Output the [x, y] coordinate of the center of the cell containing the given text.  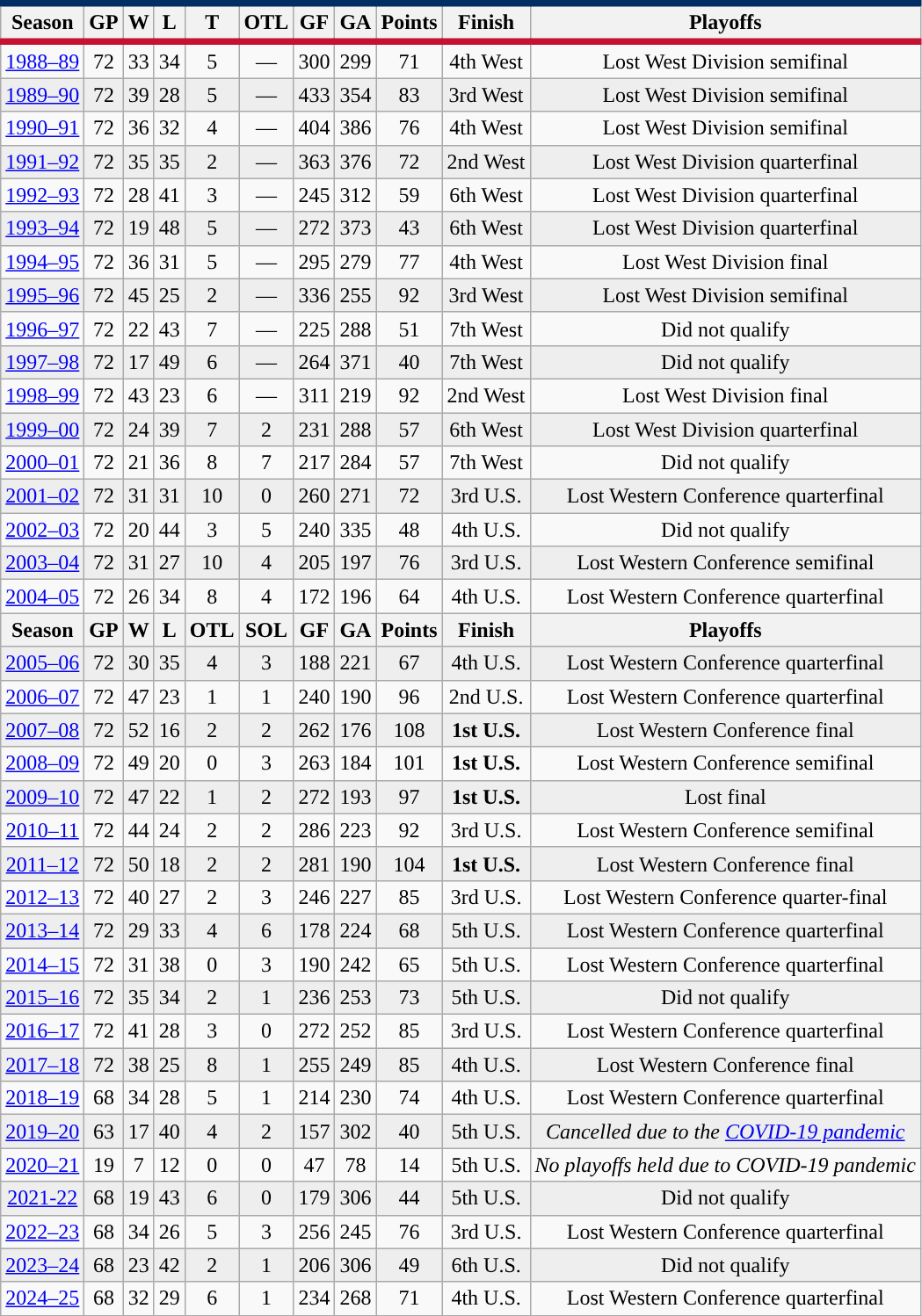
1992–93 [42, 195]
73 [410, 998]
2010–11 [42, 830]
67 [410, 663]
205 [315, 563]
264 [315, 362]
246 [315, 897]
225 [315, 329]
286 [315, 830]
2nd U.S. [486, 697]
78 [355, 1165]
224 [355, 930]
2001–02 [42, 496]
2005–06 [42, 663]
242 [355, 964]
45 [139, 295]
12 [169, 1165]
2022–23 [42, 1232]
104 [410, 864]
312 [355, 195]
65 [410, 964]
221 [355, 663]
30 [139, 663]
83 [410, 95]
2017–18 [42, 1065]
262 [315, 730]
1988–89 [42, 60]
363 [315, 162]
1991–92 [42, 162]
268 [355, 1298]
214 [315, 1098]
1999–00 [42, 430]
193 [355, 797]
253 [355, 998]
74 [410, 1098]
231 [315, 430]
2012–13 [42, 897]
2024–25 [42, 1298]
279 [355, 262]
335 [355, 530]
373 [355, 228]
108 [410, 730]
Cancelled due to the COVID-19 pandemic [725, 1132]
206 [315, 1265]
97 [410, 797]
1990–91 [42, 128]
376 [355, 162]
2013–14 [42, 930]
219 [355, 395]
1997–98 [42, 362]
157 [315, 1132]
336 [315, 295]
1998–99 [42, 395]
Lost final [725, 797]
176 [355, 730]
299 [355, 60]
2003–04 [42, 563]
T [212, 23]
77 [410, 262]
16 [169, 730]
249 [355, 1065]
2004–05 [42, 597]
59 [410, 195]
96 [410, 697]
184 [355, 763]
2011–12 [42, 864]
1993–94 [42, 228]
223 [355, 830]
21 [139, 463]
2021-22 [42, 1198]
63 [104, 1132]
Lost Western Conference quarter-final [725, 897]
386 [355, 128]
42 [169, 1265]
2018–19 [42, 1098]
2000–01 [42, 463]
295 [315, 262]
354 [355, 95]
302 [355, 1132]
281 [315, 864]
404 [315, 128]
311 [315, 395]
2015–16 [42, 998]
1995–96 [42, 295]
188 [315, 663]
2006–07 [42, 697]
217 [315, 463]
18 [169, 864]
2002–03 [42, 530]
51 [410, 329]
1989–90 [42, 95]
2007–08 [42, 730]
263 [315, 763]
2009–10 [42, 797]
2020–21 [42, 1165]
2023–24 [42, 1265]
2019–20 [42, 1132]
256 [315, 1232]
1994–95 [42, 262]
227 [355, 897]
252 [355, 1031]
196 [355, 597]
50 [139, 864]
2014–15 [42, 964]
172 [315, 597]
234 [315, 1298]
52 [139, 730]
179 [315, 1198]
230 [355, 1098]
No playoffs held due to COVID-19 pandemic [725, 1165]
197 [355, 563]
300 [315, 60]
284 [355, 463]
260 [315, 496]
6th U.S. [486, 1265]
271 [355, 496]
101 [410, 763]
433 [315, 95]
178 [315, 930]
2016–17 [42, 1031]
371 [355, 362]
236 [315, 998]
14 [410, 1165]
64 [410, 597]
2008–09 [42, 763]
SOL [266, 630]
1996–97 [42, 329]
